Provide the [X, Y] coordinate of the cell's center where the given text is located.  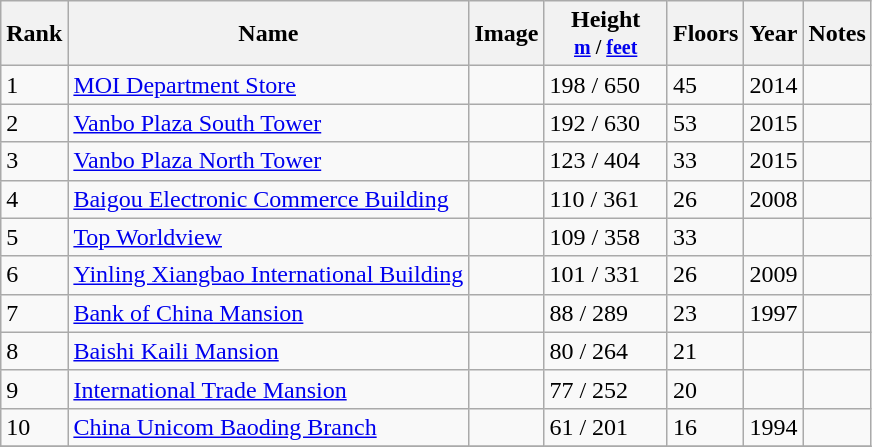
198 / 650 [606, 85]
1997 [774, 313]
88 / 289 [606, 313]
45 [705, 85]
21 [705, 351]
1 [34, 85]
Baishi Kaili Mansion [268, 351]
123 / 404 [606, 161]
Year [774, 34]
109 / 358 [606, 237]
Vanbo Plaza South Tower [268, 123]
Rank [34, 34]
Image [506, 34]
192 / 630 [606, 123]
4 [34, 199]
2009 [774, 275]
2008 [774, 199]
Vanbo Plaza North Tower [268, 161]
Heightm / feet [606, 34]
China Unicom Baoding Branch [268, 427]
Floors [705, 34]
Notes [837, 34]
2014 [774, 85]
2 [34, 123]
Name [268, 34]
7 [34, 313]
6 [34, 275]
Top Worldview [268, 237]
Baigou Electronic Commerce Building [268, 199]
5 [34, 237]
77 / 252 [606, 389]
Yinling Xiangbao International Building [268, 275]
International Trade Mansion [268, 389]
3 [34, 161]
101 / 331 [606, 275]
110 / 361 [606, 199]
53 [705, 123]
8 [34, 351]
Bank of China Mansion [268, 313]
23 [705, 313]
1994 [774, 427]
80 / 264 [606, 351]
10 [34, 427]
16 [705, 427]
61 / 201 [606, 427]
20 [705, 389]
MOI Department Store [268, 85]
9 [34, 389]
